Scan for the cell matching the given text and deliver its [x, y] coordinate at center. 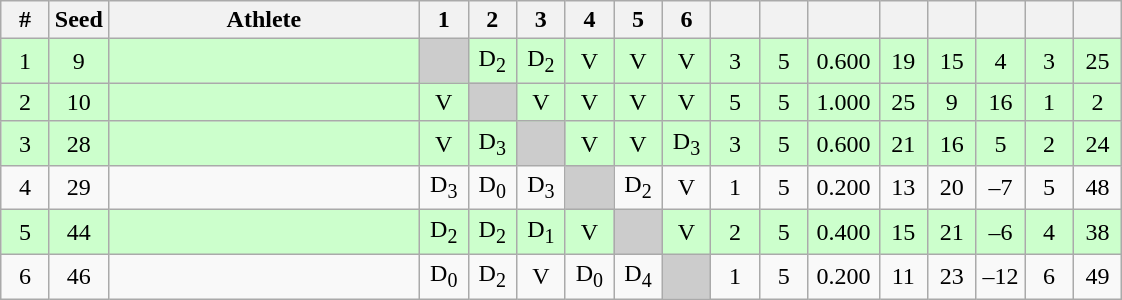
Athlete [264, 20]
46 [78, 276]
–7 [1000, 188]
10 [78, 102]
38 [1098, 232]
28 [78, 143]
48 [1098, 188]
24 [1098, 143]
–6 [1000, 232]
–12 [1000, 276]
1.000 [844, 102]
44 [78, 232]
Seed [78, 20]
20 [952, 188]
0.400 [844, 232]
13 [904, 188]
49 [1098, 276]
D4 [638, 276]
29 [78, 188]
D1 [542, 232]
11 [904, 276]
19 [904, 61]
# [26, 20]
23 [952, 276]
